Return (X, Y) of the center of cell containing provided text 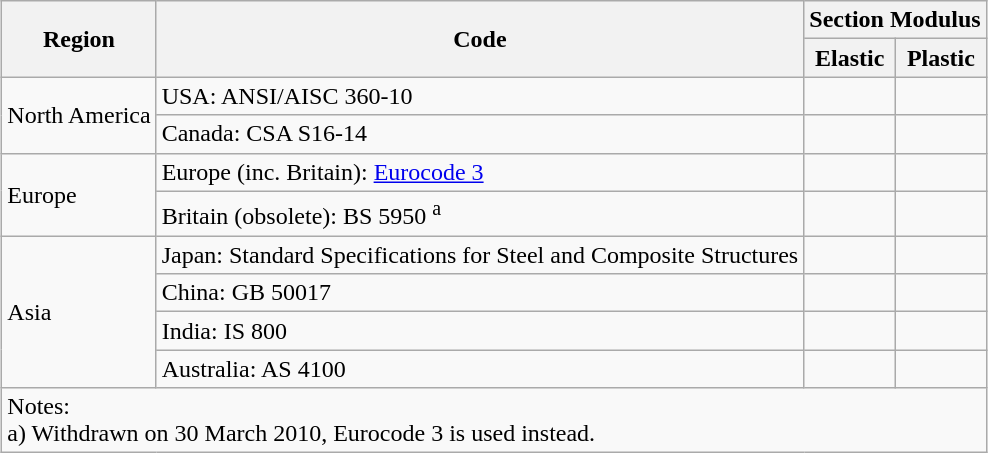
Australia: AS 4100 (480, 369)
Code (480, 39)
Region (79, 39)
Canada: CSA S16-14 (480, 134)
India: IS 800 (480, 331)
Section Modulus (895, 20)
Plastic (941, 58)
Notes:a) Withdrawn on 30 March 2010, Eurocode 3 is used instead. (494, 420)
Europe (79, 194)
Britain (obsolete): BS 5950 a (480, 214)
North America (79, 115)
Asia (79, 312)
Japan: Standard Specifications for Steel and Composite Structures (480, 255)
USA: ANSI/AISC 360-10 (480, 96)
Elastic (850, 58)
Europe (inc. Britain): Eurocode 3 (480, 172)
China: GB 50017 (480, 293)
